Scan for the cell matching the given text and deliver its [x, y] coordinate at center. 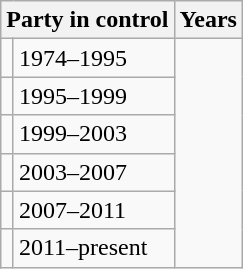
2003–2007 [94, 172]
2011–present [94, 248]
Party in control [88, 20]
Years [208, 20]
2007–2011 [94, 210]
1995–1999 [94, 96]
1999–2003 [94, 134]
1974–1995 [94, 58]
